Extract the [x, y] coordinate from the center of the cell holding the provided text.  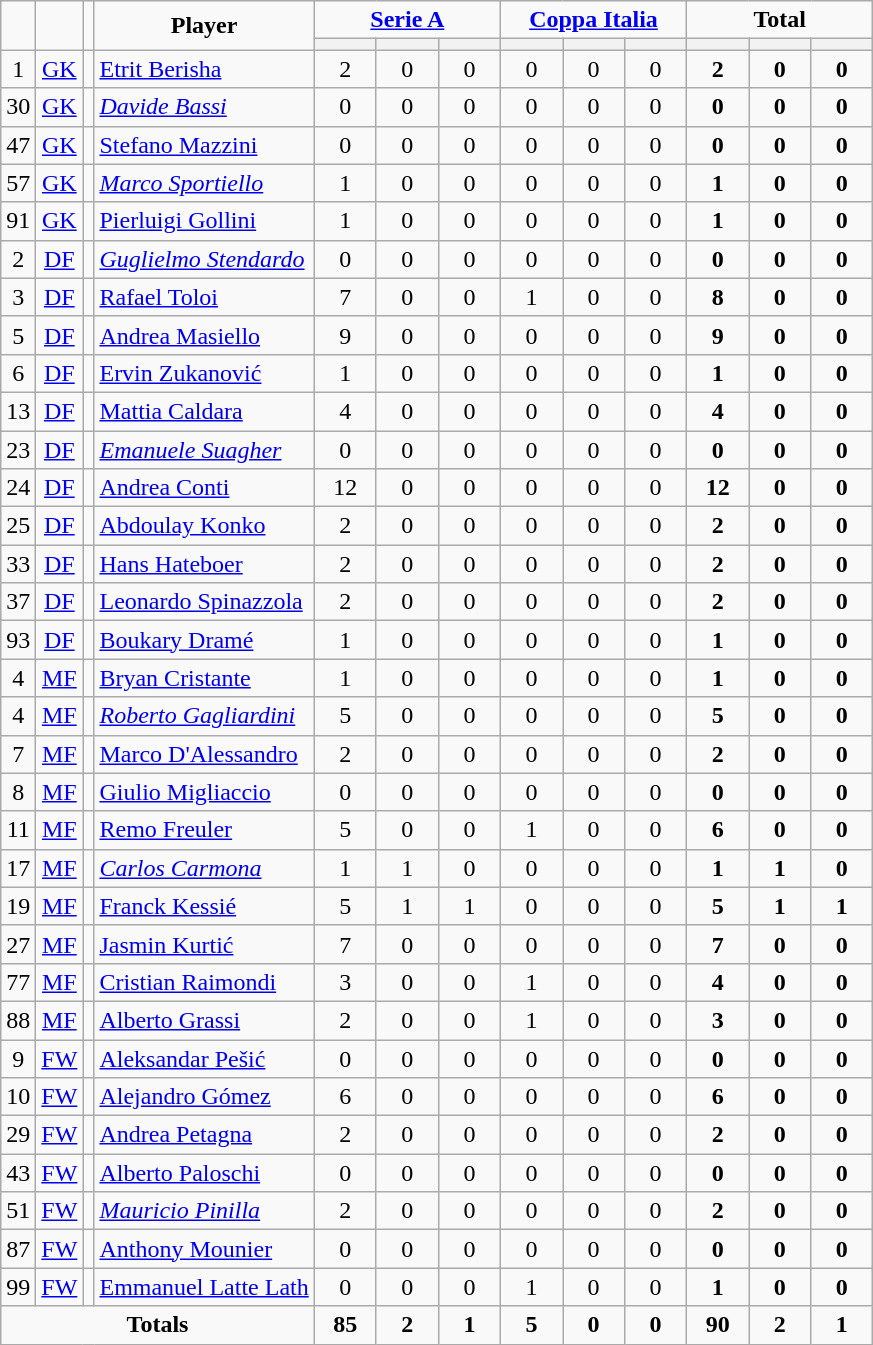
Cristian Raimondi [204, 982]
Alejandro Gómez [204, 1097]
23 [18, 449]
Boukary Dramé [204, 640]
Remo Freuler [204, 830]
93 [18, 640]
99 [18, 1287]
Mauricio Pinilla [204, 1211]
Bryan Cristante [204, 678]
Pierluigi Gollini [204, 221]
11 [18, 830]
Coppa Italia [593, 20]
Andrea Petagna [204, 1135]
Giulio Migliaccio [204, 792]
Abdoulay Konko [204, 526]
91 [18, 221]
10 [18, 1097]
85 [345, 1325]
Carlos Carmona [204, 868]
Ervin Zukanović [204, 373]
Stefano Mazzini [204, 145]
Mattia Caldara [204, 411]
24 [18, 488]
Andrea Masiello [204, 335]
Player [204, 26]
Marco Sportiello [204, 183]
37 [18, 602]
Emmanuel Latte Lath [204, 1287]
Alberto Paloschi [204, 1173]
90 [718, 1325]
33 [18, 564]
Marco D'Alessandro [204, 754]
Franck Kessié [204, 906]
43 [18, 1173]
47 [18, 145]
51 [18, 1211]
Etrit Berisha [204, 69]
Aleksandar Pešić [204, 1059]
Jasmin Kurtić [204, 944]
25 [18, 526]
Totals [158, 1325]
77 [18, 982]
Emanuele Suagher [204, 449]
27 [18, 944]
Alberto Grassi [204, 1020]
Total [780, 20]
Rafael Toloi [204, 297]
17 [18, 868]
19 [18, 906]
Anthony Mounier [204, 1249]
Davide Bassi [204, 107]
57 [18, 183]
Andrea Conti [204, 488]
Guglielmo Stendardo [204, 259]
88 [18, 1020]
Roberto Gagliardini [204, 716]
Hans Hateboer [204, 564]
Serie A [407, 20]
13 [18, 411]
87 [18, 1249]
30 [18, 107]
29 [18, 1135]
Leonardo Spinazzola [204, 602]
